Output the [x, y] coordinate of the center of the cell containing the given text.  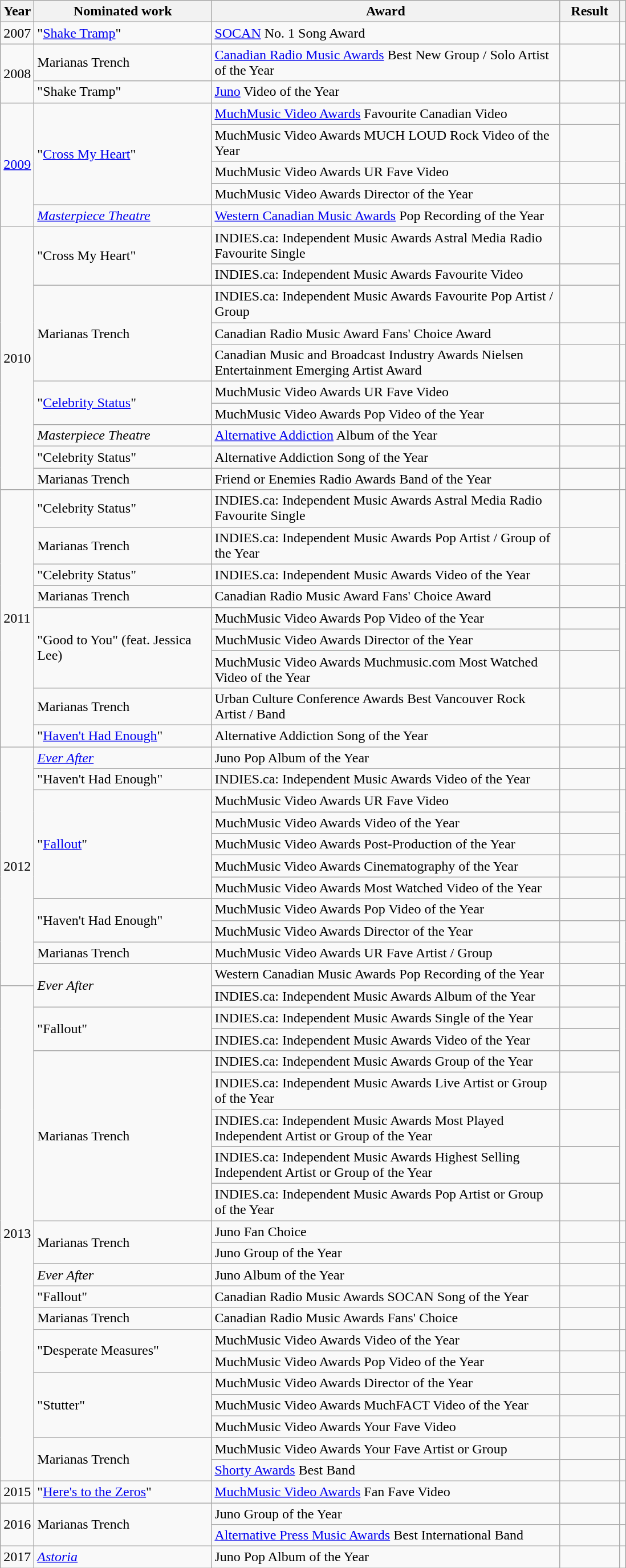
MuchMusic Video Awards UR Fave Artist / Group [385, 953]
2010 [17, 358]
Juno Fan Choice [385, 1232]
2013 [17, 1233]
INDIES.ca: Independent Music Awards Single of the Year [385, 1018]
"Good to You" (feat. Jessica Lee) [123, 648]
Nominated work [123, 11]
INDIES.ca: Independent Music Awards Group of the Year [385, 1061]
2016 [17, 1525]
Canadian Radio Music Awards Best New Group / Solo Artist of the Year [385, 63]
MuchMusic Video Awards Post-Production of the Year [385, 844]
Canadian Radio Music Awards SOCAN Song of the Year [385, 1297]
MuchMusic Video Awards Muchmusic.com Most Watched Video of the Year [385, 669]
INDIES.ca: Independent Music Awards Pop Artist / Group of the Year [385, 545]
SOCAN No. 1 Song Award [385, 33]
2012 [17, 867]
"Desperate Measures" [123, 1351]
2011 [17, 618]
MuchMusic Video Awards Your Fave Video [385, 1427]
Juno Album of the Year [385, 1275]
Award [385, 11]
INDIES.ca: Independent Music Awards Favourite Pop Artist / Group [385, 303]
MuchMusic Video Awards Most Watched Video of the Year [385, 888]
MuchMusic Video Awards MUCH LOUD Rock Video of the Year [385, 143]
Urban Culture Conference Awards Best Vancouver Rock Artist / Band [385, 706]
INDIES.ca: Independent Music Awards Most Played Independent Artist or Group of the Year [385, 1128]
Canadian Music and Broadcast Industry Awards Nielsen Entertainment Emerging Artist Award [385, 363]
Result [590, 11]
Year [17, 11]
"Stutter" [123, 1405]
INDIES.ca: Independent Music Awards Favourite Video [385, 274]
2009 [17, 164]
Friend or Enemies Radio Awards Band of the Year [385, 479]
INDIES.ca: Independent Music Awards Live Artist or Group of the Year [385, 1090]
2017 [17, 1557]
MuchMusic Video Awards Cinematography of the Year [385, 866]
2007 [17, 33]
MuchMusic Video Awards Fan Fave Video [385, 1492]
MuchMusic Video Awards MuchFACT Video of the Year [385, 1405]
Astoria [123, 1557]
INDIES.ca: Independent Music Awards Pop Artist or Group of the Year [385, 1202]
MuchMusic Video Awards Your Fave Artist or Group [385, 1448]
2008 [17, 73]
INDIES.ca: Independent Music Awards Highest Selling Independent Artist or Group of the Year [385, 1165]
Alternative Addiction Album of the Year [385, 436]
"Here's to the Zeros" [123, 1492]
Shorty Awards Best Band [385, 1470]
MuchMusic Video Awards Favourite Canadian Video [385, 113]
Alternative Press Music Awards Best International Band [385, 1535]
2015 [17, 1492]
Juno Video of the Year [385, 92]
Canadian Radio Music Awards Fans' Choice [385, 1318]
INDIES.ca: Independent Music Awards Album of the Year [385, 996]
